Identify which cell holds the provided text, then report its [x, y] central coordinate. 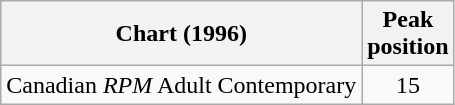
Peakposition [408, 34]
15 [408, 85]
Chart (1996) [182, 34]
Canadian RPM Adult Contemporary [182, 85]
